Search for the cell housing the specified text and yield its (X, Y) center coordinate. 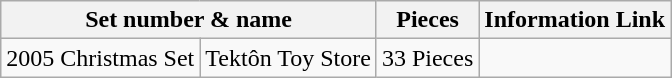
Set number & name (189, 20)
2005 Christmas Set (100, 58)
33 Pieces (427, 58)
Tektôn Toy Store (288, 58)
Pieces (427, 20)
Information Link (575, 20)
